Find where the given text appears and provide that cell's center as [x, y] coordinate. 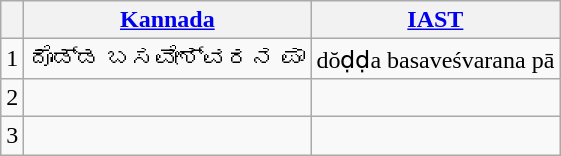
ದೊಡ್ಡ ಬಸವೇಶ್ವರನ ಪಾ [168, 59]
1 [12, 59]
2 [12, 97]
IAST [436, 20]
3 [12, 135]
dŏḍḍa basaveśvarana pā [436, 59]
Kannada [168, 20]
